Pinpoint the cell where the given text exists, returning its [X, Y] midpoint coordinate. 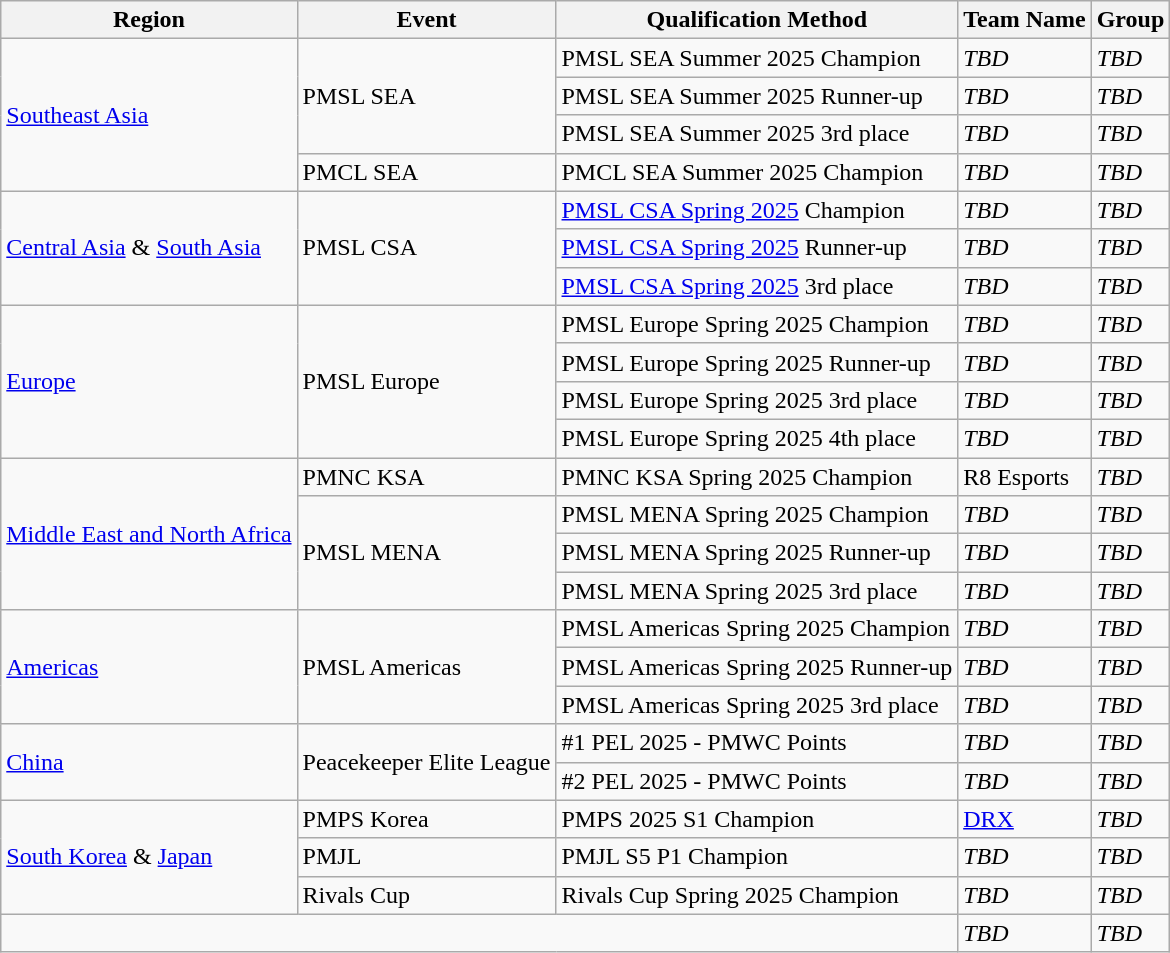
PMSL CSA Spring 2025 3rd place [757, 286]
#1 PEL 2025 - PMWC Points [757, 743]
PMNC KSA Spring 2025 Champion [757, 477]
PMCL SEA Summer 2025 Champion [757, 172]
Group [1130, 20]
PMNC KSA [426, 477]
PMSL SEA Summer 2025 3rd place [757, 134]
#2 PEL 2025 - PMWC Points [757, 781]
PMSL Europe Spring 2025 Champion [757, 324]
PMPS 2025 S1 Champion [757, 819]
PMSL MENA Spring 2025 3rd place [757, 591]
Middle East and North Africa [149, 534]
Central Asia & South Asia [149, 248]
PMSL CSA [426, 248]
PMSL MENA Spring 2025 Champion [757, 515]
Rivals Cup Spring 2025 Champion [757, 895]
PMSL SEA Summer 2025 Champion [757, 58]
China [149, 762]
Southeast Asia [149, 115]
PMSL MENA [426, 553]
Europe [149, 381]
PMSL MENA Spring 2025 Runner-up [757, 553]
Peacekeeper Elite League [426, 762]
PMSL Europe Spring 2025 4th place [757, 438]
PMSL SEA [426, 96]
PMSL Europe Spring 2025 Runner-up [757, 362]
PMSL CSA Spring 2025 Runner-up [757, 248]
PMSL Americas Spring 2025 3rd place [757, 705]
PMSL Europe Spring 2025 3rd place [757, 400]
PMJL S5 P1 Champion [757, 857]
PMSL SEA Summer 2025 Runner-up [757, 96]
PMPS Korea [426, 819]
Team Name [1025, 20]
R8 Esports [1025, 477]
Event [426, 20]
South Korea & Japan [149, 857]
PMSL CSA Spring 2025 Champion [757, 210]
PMCL SEA [426, 172]
PMSL Europe [426, 381]
Region [149, 20]
DRX [1025, 819]
Qualification Method [757, 20]
PMSL Americas Spring 2025 Champion [757, 629]
PMSL Americas [426, 667]
Rivals Cup [426, 895]
Americas [149, 667]
PMJL [426, 857]
PMSL Americas Spring 2025 Runner-up [757, 667]
